For the text-containing cell, return its midpoint in [x, y] coordinate format. 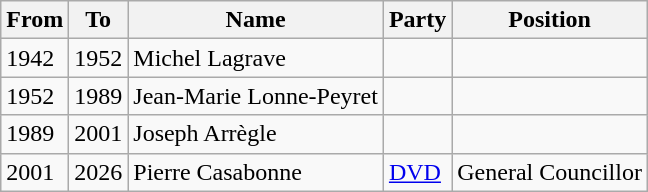
From [35, 20]
Michel Lagrave [256, 58]
Name [256, 20]
Pierre Casabonne [256, 172]
General Councillor [550, 172]
Party [417, 20]
Jean-Marie Lonne-Peyret [256, 96]
2026 [98, 172]
Joseph Arrègle [256, 134]
To [98, 20]
1942 [35, 58]
Position [550, 20]
DVD [417, 172]
